Output the (x, y) coordinate of the center of the cell containing the given text.  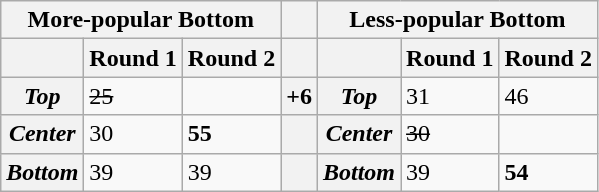
55 (231, 134)
+6 (300, 96)
25 (133, 96)
More-popular Bottom (141, 20)
31 (450, 96)
46 (548, 96)
Less-popular Bottom (457, 20)
54 (548, 172)
